For the text-containing cell, return its midpoint in [X, Y] coordinate format. 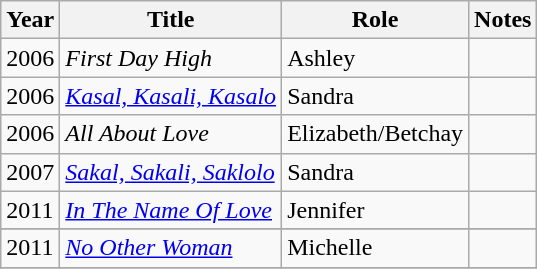
Notes [503, 20]
First Day High [171, 58]
Michelle [376, 248]
Ashley [376, 58]
Sakal, Sakali, Saklolo [171, 172]
Title [171, 20]
Elizabeth/Betchay [376, 134]
Year [30, 20]
Jennifer [376, 210]
In The Name Of Love [171, 210]
No Other Woman [171, 248]
Role [376, 20]
Kasal, Kasali, Kasalo [171, 96]
All About Love [171, 134]
2007 [30, 172]
